Identify which cell holds the provided text, then report its (X, Y) central coordinate. 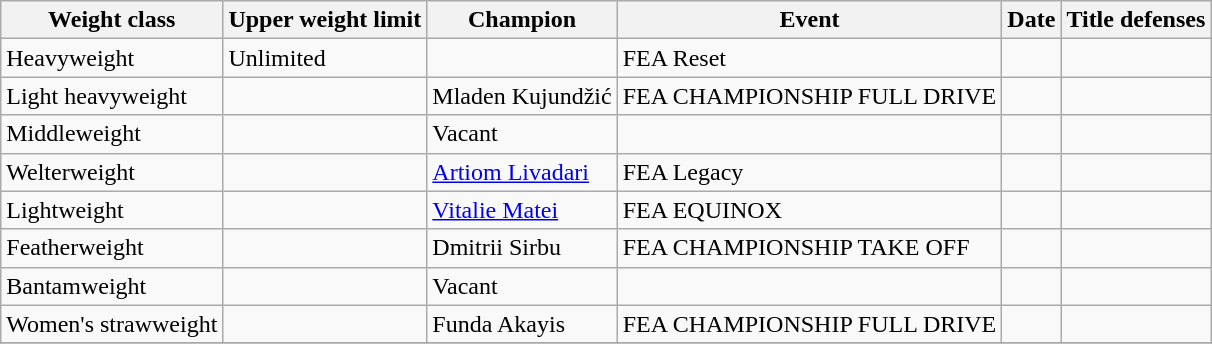
Lightweight (112, 210)
Bantamweight (112, 286)
Weight class (112, 20)
Artiom Livadari (522, 172)
Women's strawweight (112, 324)
Date (1032, 20)
FEA EQUINOX (810, 210)
Upper weight limit (325, 20)
FEA Legacy (810, 172)
Funda Akayis (522, 324)
FEA CHAMPIONSHIP TAKE OFF (810, 248)
Middleweight (112, 134)
Event (810, 20)
Welterweight (112, 172)
Featherweight (112, 248)
Title defenses (1136, 20)
FEA Reset (810, 58)
Light heavyweight (112, 96)
Dmitrii Sirbu (522, 248)
Champion (522, 20)
Mladen Kujundžić (522, 96)
Vitalie Matei (522, 210)
Unlimited (325, 58)
Heavyweight (112, 58)
